Return the [x, y] coordinate for the center point of the cell that contains the specified text.  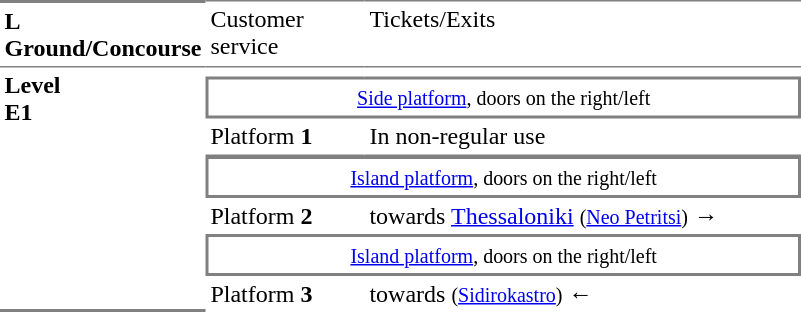
Customer service [286, 34]
towards Thessaloniki (Neo Petritsi) → [583, 216]
LevelΕ1 [103, 190]
In non-regular use [583, 137]
towards (Sidirokastro) ← [583, 294]
Platform 3 [286, 294]
Tickets/Exits [583, 34]
LGround/Concourse [103, 34]
Platform 2 [286, 216]
Platform 1 [286, 137]
